Return the (X, Y) coordinate for the center point of the cell that contains the specified text.  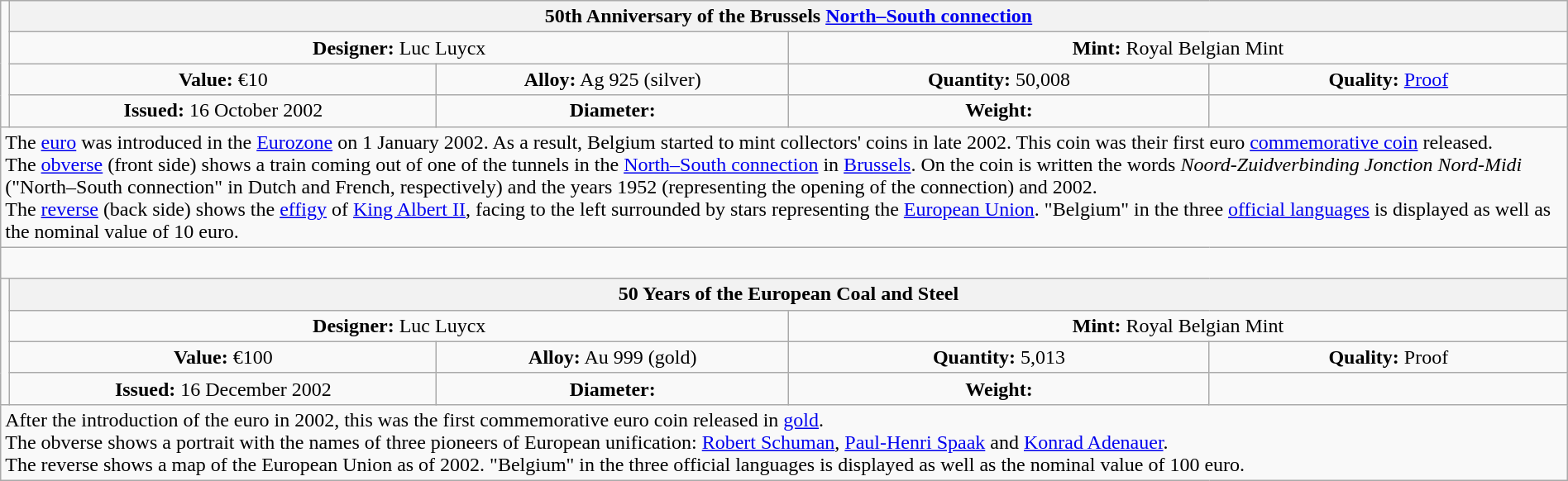
Value: €100 (223, 357)
Value: €10 (223, 79)
Alloy: Ag 925 (silver) (613, 79)
50 Years of the European Coal and Steel (789, 294)
Issued: 16 December 2002 (223, 388)
Quantity: 5,013 (999, 357)
Quantity: 50,008 (999, 79)
50th Anniversary of the Brussels North–South connection (789, 17)
Issued: 16 October 2002 (223, 111)
Alloy: Au 999 (gold) (613, 357)
